Provide the (X, Y) coordinate of the cell's center where the given text is located.  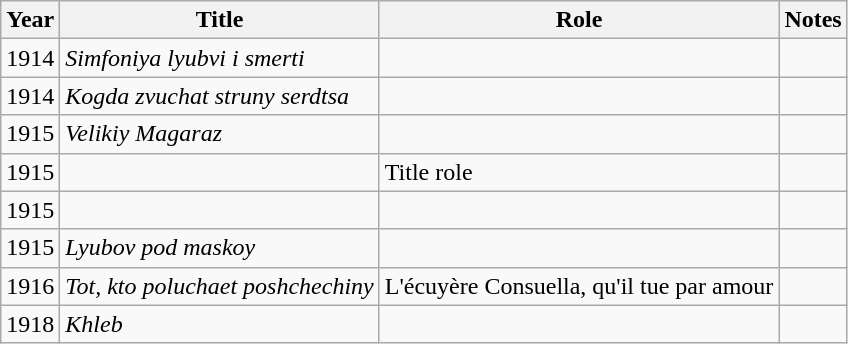
Lyubov pod maskoy (220, 248)
Title role (579, 172)
Kogda zvuchat struny serdtsa (220, 96)
1916 (30, 286)
Year (30, 20)
Notes (813, 20)
Khleb (220, 324)
Tot, kto poluchaet poshchechiny (220, 286)
Role (579, 20)
Simfoniya lyubvi i smerti (220, 58)
Velikiy Magaraz (220, 134)
Title (220, 20)
1918 (30, 324)
L'écuyère Consuella, qu'il tue par amour (579, 286)
